Extract the (x, y) coordinate from the center of the cell holding the provided text.  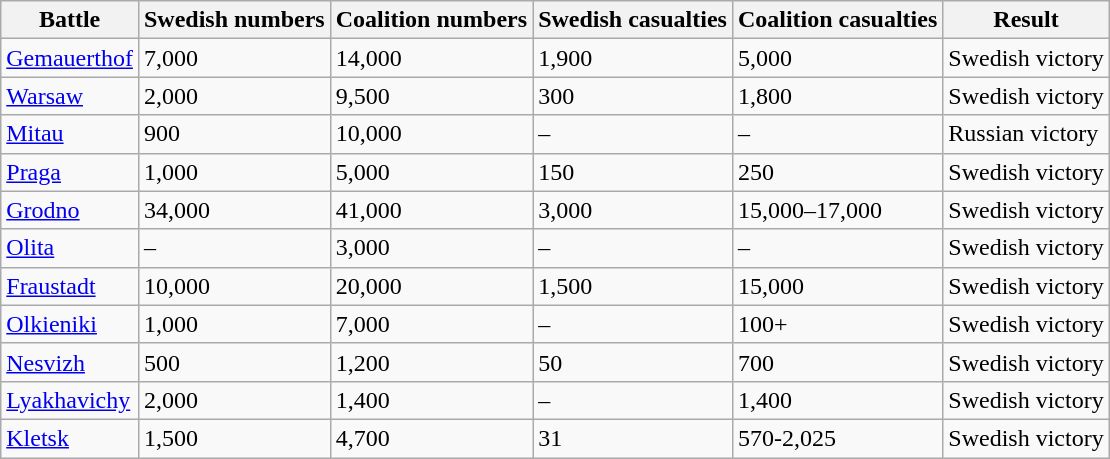
Gemauerthof (70, 58)
Kletsk (70, 438)
Fraustadt (70, 286)
Russian victory (1026, 134)
Lyakhavichy (70, 400)
14,000 (431, 58)
Battle (70, 20)
Mitau (70, 134)
41,000 (431, 210)
700 (837, 362)
Coalition numbers (431, 20)
500 (234, 362)
570-2,025 (837, 438)
Result (1026, 20)
Coalition casualties (837, 20)
9,500 (431, 96)
15,000–17,000 (837, 210)
1,200 (431, 362)
900 (234, 134)
1,800 (837, 96)
15,000 (837, 286)
4,700 (431, 438)
1,900 (633, 58)
20,000 (431, 286)
250 (837, 172)
150 (633, 172)
Nesvizh (70, 362)
34,000 (234, 210)
Olita (70, 248)
31 (633, 438)
Grodno (70, 210)
Warsaw (70, 96)
300 (633, 96)
100+ (837, 324)
Olkieniki (70, 324)
50 (633, 362)
Swedish casualties (633, 20)
Praga (70, 172)
Swedish numbers (234, 20)
